Capture the cell that displays the provided text and extract its (X, Y) central coordinate. 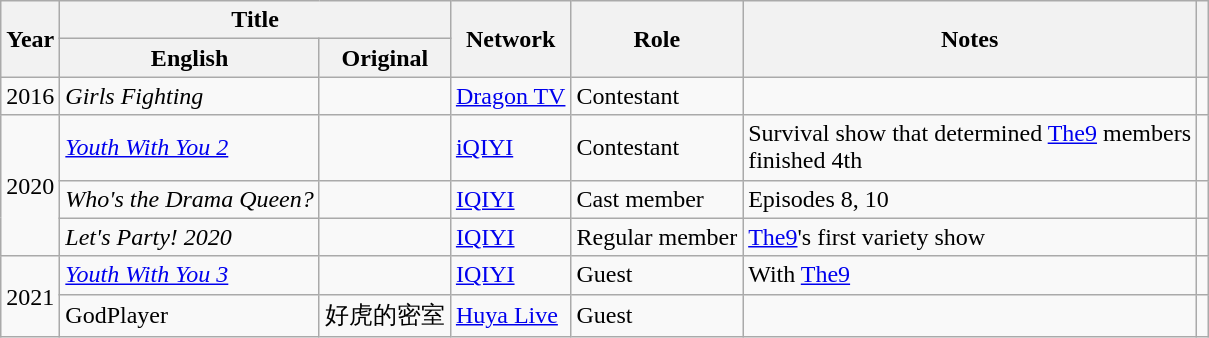
2021 (30, 296)
GodPlayer (190, 316)
Year (30, 39)
Role (657, 39)
English (190, 58)
With The9 (970, 275)
Title (256, 20)
Network (510, 39)
Youth With You 2 (190, 148)
2020 (30, 186)
The9's first variety show (970, 237)
Episodes 8, 10 (970, 199)
Original (384, 58)
Huya Live (510, 316)
好虎的密室 (384, 316)
Survival show that determined The9 membersfinished 4th (970, 148)
iQIYI (510, 148)
Notes (970, 39)
Regular member (657, 237)
Youth With You 3 (190, 275)
Let's Party! 2020 (190, 237)
Who's the Drama Queen? (190, 199)
Girls Fighting (190, 96)
Dragon TV (510, 96)
2016 (30, 96)
Cast member (657, 199)
